Locate the cell with the specified text and output its (x, y) center coordinate. 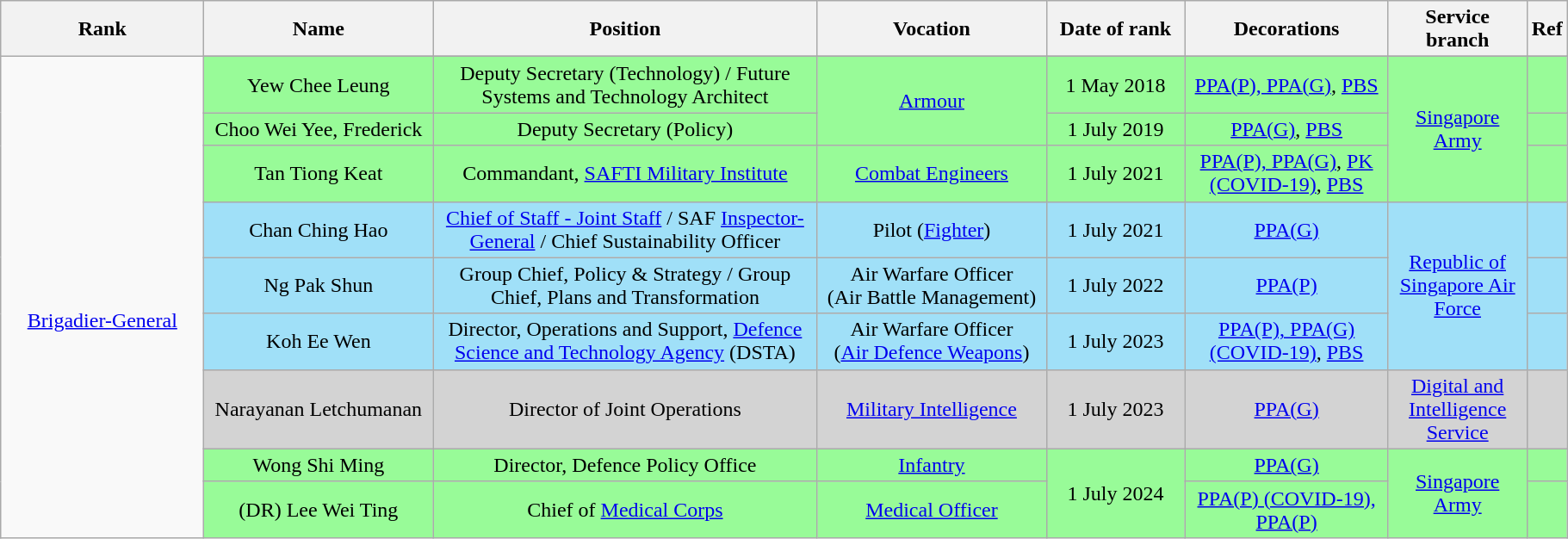
Chan Ching Hao (319, 229)
Date of rank (1116, 29)
Director of Joint Operations (625, 409)
1 July 2022 (1116, 286)
Yew Chee Leung (319, 84)
1 May 2018 (1116, 84)
Military Intelligence (932, 409)
Choo Wei Yee, Frederick (319, 129)
PPA(P) (COVID-19), PPA(P) (1286, 510)
Republic of Singapore Air Force (1457, 286)
Rank (102, 29)
Ref (1546, 29)
Combat Engineers (932, 174)
PPA(P) (1286, 286)
Koh Ee Wen (319, 341)
Position (625, 29)
Air Warfare Officer(Air Defence Weapons) (932, 341)
Air Warfare Officer(Air Battle Management) (932, 286)
Brigadier-General (102, 298)
Vocation (932, 29)
Wong Shi Ming (319, 465)
Ng Pak Shun (319, 286)
Infantry (932, 465)
PPA(G), PBS (1286, 129)
Chief of Medical Corps (625, 510)
1 July 2019 (1116, 129)
Director, Defence Policy Office (625, 465)
PPA(P), PPA(G), PBS (1286, 84)
Service branch (1457, 29)
Group Chief, Policy & Strategy / Group Chief, Plans and Transformation (625, 286)
PPA(P), PPA(G), PK (COVID-19), PBS (1286, 174)
Digital and Intelligence Service (1457, 409)
Deputy Secretary (Policy) (625, 129)
1 July 2024 (1116, 493)
(DR) Lee Wei Ting (319, 510)
PPA(P), PPA(G) (COVID-19), PBS (1286, 341)
Chief of Staff - Joint Staff / SAF Inspector-General / Chief Sustainability Officer (625, 229)
Pilot (Fighter) (932, 229)
Medical Officer (932, 510)
Narayanan Letchumanan (319, 409)
Commandant, SAFTI Military Institute (625, 174)
Armour (932, 102)
Tan Tiong Keat (319, 174)
Decorations (1286, 29)
Director, Operations and Support, Defence Science and Technology Agency (DSTA) (625, 341)
Deputy Secretary (Technology) / Future Systems and Technology Architect (625, 84)
Name (319, 29)
